Return (x, y) of the center of cell containing provided text 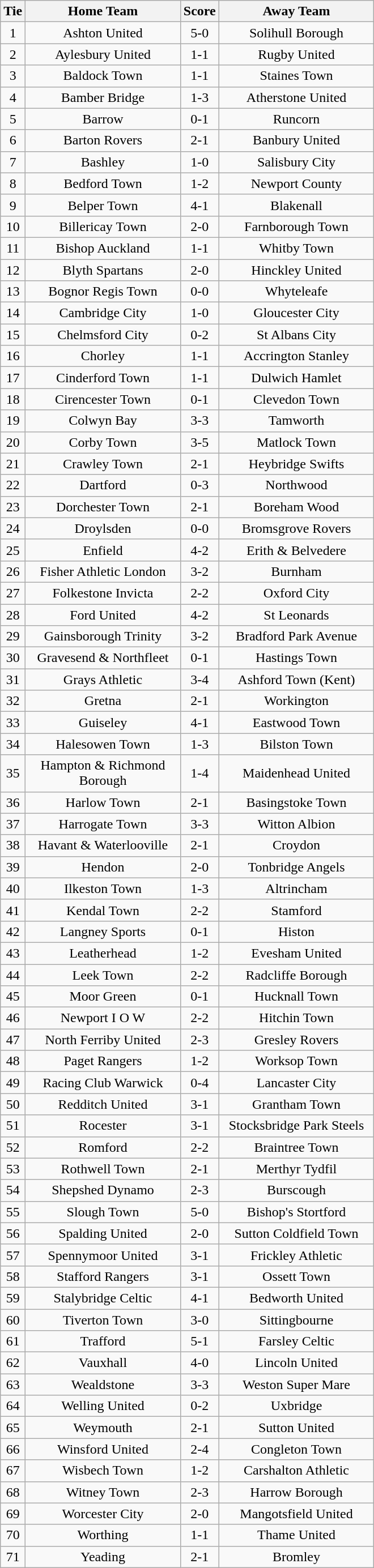
Winsford United (103, 1449)
17 (13, 378)
Colwyn Bay (103, 421)
Ilkeston Town (103, 888)
21 (13, 464)
Thame United (296, 1535)
Redditch United (103, 1104)
Workington (296, 701)
Baldock Town (103, 76)
North Ferriby United (103, 1040)
Score (199, 11)
Maidenhead United (296, 774)
0-3 (199, 485)
Gloucester City (296, 313)
40 (13, 888)
Grays Athletic (103, 680)
Heybridge Swifts (296, 464)
19 (13, 421)
61 (13, 1341)
65 (13, 1428)
Eastwood Town (296, 723)
3-0 (199, 1320)
Oxford City (296, 593)
Dartford (103, 485)
Trafford (103, 1341)
12 (13, 270)
43 (13, 953)
9 (13, 205)
Hitchin Town (296, 1018)
33 (13, 723)
Whitby Town (296, 248)
Burnham (296, 571)
67 (13, 1471)
Stafford Rangers (103, 1276)
56 (13, 1233)
Home Team (103, 11)
20 (13, 442)
Worcester City (103, 1514)
Rothwell Town (103, 1169)
35 (13, 774)
62 (13, 1363)
49 (13, 1083)
Blyth Spartans (103, 270)
41 (13, 910)
Accrington Stanley (296, 356)
Leatherhead (103, 953)
Ashford Town (Kent) (296, 680)
Bedford Town (103, 183)
Histon (296, 932)
Cinderford Town (103, 378)
Atherstone United (296, 97)
Romford (103, 1147)
63 (13, 1385)
Leek Town (103, 975)
Langney Sports (103, 932)
Vauxhall (103, 1363)
Lancaster City (296, 1083)
Shepshed Dynamo (103, 1190)
3-5 (199, 442)
Wealdstone (103, 1385)
3-4 (199, 680)
Uxbridge (296, 1406)
St Leonards (296, 614)
Yeading (103, 1557)
Bedworth United (296, 1298)
Stamford (296, 910)
Basingstoke Town (296, 802)
Bishop Auckland (103, 248)
Stalybridge Celtic (103, 1298)
Enfield (103, 550)
Gretna (103, 701)
Weston Super Mare (296, 1385)
Spalding United (103, 1233)
60 (13, 1320)
Bilston Town (296, 744)
Farsley Celtic (296, 1341)
3 (13, 76)
25 (13, 550)
64 (13, 1406)
6 (13, 140)
Corby Town (103, 442)
Worksop Town (296, 1061)
10 (13, 227)
34 (13, 744)
Barrow (103, 119)
Weymouth (103, 1428)
68 (13, 1492)
5-1 (199, 1341)
Braintree Town (296, 1147)
26 (13, 571)
54 (13, 1190)
Gainsborough Trinity (103, 636)
31 (13, 680)
30 (13, 658)
Newport County (296, 183)
Grantham Town (296, 1104)
24 (13, 528)
59 (13, 1298)
Ossett Town (296, 1276)
57 (13, 1255)
16 (13, 356)
47 (13, 1040)
Bognor Regis Town (103, 292)
Altrincham (296, 888)
0-4 (199, 1083)
66 (13, 1449)
5 (13, 119)
Cambridge City (103, 313)
39 (13, 867)
Matlock Town (296, 442)
7 (13, 162)
Staines Town (296, 76)
Ashton United (103, 33)
42 (13, 932)
Runcorn (296, 119)
Folkestone Invicta (103, 593)
2-4 (199, 1449)
Cirencester Town (103, 399)
Radcliffe Borough (296, 975)
Tamworth (296, 421)
Clevedon Town (296, 399)
Chelmsford City (103, 335)
Dulwich Hamlet (296, 378)
Harrow Borough (296, 1492)
15 (13, 335)
Northwood (296, 485)
Moor Green (103, 997)
36 (13, 802)
Farnborough Town (296, 227)
Kendal Town (103, 910)
Bamber Bridge (103, 97)
Frickley Athletic (296, 1255)
Witton Albion (296, 824)
Evesham United (296, 953)
Bishop's Stortford (296, 1212)
44 (13, 975)
8 (13, 183)
Stocksbridge Park Steels (296, 1126)
46 (13, 1018)
1 (13, 33)
27 (13, 593)
Hendon (103, 867)
14 (13, 313)
Barton Rovers (103, 140)
Whyteleafe (296, 292)
45 (13, 997)
Gravesend & Northfleet (103, 658)
Solihull Borough (296, 33)
Rugby United (296, 54)
Spennymoor United (103, 1255)
Hinckley United (296, 270)
51 (13, 1126)
Erith & Belvedere (296, 550)
28 (13, 614)
29 (13, 636)
Harlow Town (103, 802)
53 (13, 1169)
Away Team (296, 11)
Bashley (103, 162)
Ford United (103, 614)
Burscough (296, 1190)
Droylsden (103, 528)
Racing Club Warwick (103, 1083)
Salisbury City (296, 162)
Croydon (296, 845)
Bradford Park Avenue (296, 636)
Welling United (103, 1406)
58 (13, 1276)
18 (13, 399)
Fisher Athletic London (103, 571)
Tonbridge Angels (296, 867)
St Albans City (296, 335)
Carshalton Athletic (296, 1471)
50 (13, 1104)
Rocester (103, 1126)
Crawley Town (103, 464)
37 (13, 824)
11 (13, 248)
4-0 (199, 1363)
Lincoln United (296, 1363)
Sutton United (296, 1428)
Hastings Town (296, 658)
Aylesbury United (103, 54)
Tiverton Town (103, 1320)
Banbury United (296, 140)
Hampton & Richmond Borough (103, 774)
13 (13, 292)
55 (13, 1212)
Havant & Waterlooville (103, 845)
Halesowen Town (103, 744)
Bromsgrove Rovers (296, 528)
Gresley Rovers (296, 1040)
Merthyr Tydfil (296, 1169)
Mangotsfield United (296, 1514)
70 (13, 1535)
Sittingbourne (296, 1320)
48 (13, 1061)
2 (13, 54)
Guiseley (103, 723)
Boreham Wood (296, 507)
Belper Town (103, 205)
Billericay Town (103, 227)
Sutton Coldfield Town (296, 1233)
Hucknall Town (296, 997)
Newport I O W (103, 1018)
Bromley (296, 1557)
69 (13, 1514)
Harrogate Town (103, 824)
23 (13, 507)
38 (13, 845)
22 (13, 485)
4 (13, 97)
Witney Town (103, 1492)
Worthing (103, 1535)
Paget Rangers (103, 1061)
Dorchester Town (103, 507)
Slough Town (103, 1212)
32 (13, 701)
71 (13, 1557)
1-4 (199, 774)
Wisbech Town (103, 1471)
Chorley (103, 356)
Tie (13, 11)
Blakenall (296, 205)
Congleton Town (296, 1449)
52 (13, 1147)
